From the cell containing the given text, extract its center point as [x, y] coordinate. 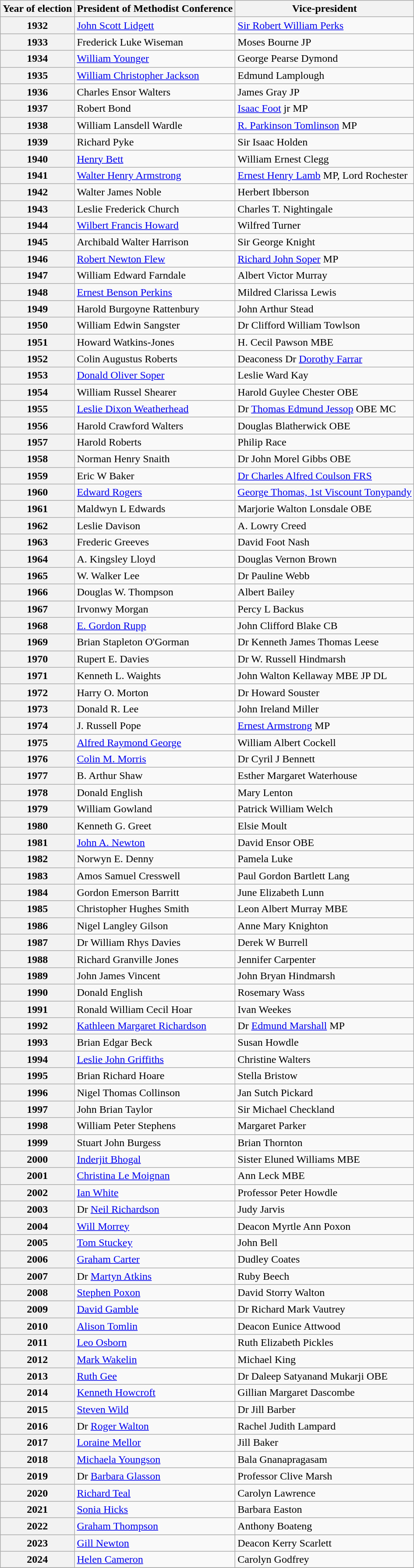
2007 [38, 1276]
Douglas Blatherwick OBE [325, 425]
Stephen Poxon [155, 1293]
1965 [38, 576]
2015 [38, 1409]
Ivan Weekes [325, 1009]
1990 [38, 992]
2017 [38, 1443]
Dr Howard Souster [325, 692]
John A. Newton [155, 842]
Brian Thornton [325, 1143]
Will Morrey [155, 1226]
John Brian Taylor [155, 1109]
Henry Bett [155, 159]
Anne Mary Knighton [325, 926]
Richard Granville Jones [155, 959]
Vice-president [325, 9]
1947 [38, 276]
2013 [38, 1376]
Tom Stuckey [155, 1242]
Moses Bourne JP [325, 42]
John Ireland Miller [325, 709]
Christina Le Moignan [155, 1176]
Maldwyn L Edwards [155, 509]
David Ensor OBE [325, 842]
2001 [38, 1176]
Sir George Knight [325, 242]
1976 [38, 759]
John Clifford Blake CB [325, 626]
Graham Carter [155, 1259]
George Thomas, 1st Viscount Tonypandy [325, 492]
2019 [38, 1476]
William Russel Shearer [155, 392]
Sir Robert William Perks [325, 25]
Susan Howdle [325, 1043]
1998 [38, 1126]
William Peter Stephens [155, 1126]
Frederic Greeves [155, 542]
Dr John Morel Gibbs OBE [325, 459]
Paul Gordon Bartlett Lang [325, 876]
1968 [38, 626]
Alfred Raymond George [155, 743]
Charles T. Nightingale [325, 209]
Dr W. Russell Hindmarsh [325, 659]
Leo Osborn [155, 1343]
Sir Isaac Holden [325, 142]
A. Kingsley Lloyd [155, 559]
Sister Eluned Williams MBE [325, 1159]
1959 [38, 475]
1961 [38, 509]
1975 [38, 743]
Robert Newton Flew [155, 259]
Mary Lenton [325, 793]
2010 [38, 1326]
1969 [38, 642]
1999 [38, 1143]
1997 [38, 1109]
Stuart John Burgess [155, 1143]
Loraine Mellor [155, 1443]
1956 [38, 425]
William Ernest Clegg [325, 159]
Gordon Emerson Barritt [155, 892]
John Scott Lidgett [155, 25]
Brian Stapleton O'Gorman [155, 642]
Carolyn Godfrey [325, 1560]
1989 [38, 976]
Ann Leck MBE [325, 1176]
Eric W Baker [155, 475]
Dr Martyn Atkins [155, 1276]
Esther Margaret Waterhouse [325, 776]
Dr Jill Barber [325, 1409]
Douglas W. Thompson [155, 592]
Dr Richard Mark Vautrey [325, 1310]
John Walton Kellaway MBE JP DL [325, 676]
2018 [38, 1459]
Brian Richard Hoare [155, 1076]
1977 [38, 776]
1966 [38, 592]
Deacon Kerry Scarlett [325, 1543]
Christopher Hughes Smith [155, 909]
Colin M. Morris [155, 759]
1935 [38, 75]
1948 [38, 292]
2008 [38, 1293]
Year of election [38, 9]
E. Gordon Rupp [155, 626]
President of Methodist Conference [155, 9]
Richard Pyke [155, 142]
Percy L Backus [325, 609]
1960 [38, 492]
Dr Clifford William Towlson [325, 326]
1940 [38, 159]
Edward Rogers [155, 492]
Derek W Burrell [325, 942]
Pamela Luke [325, 859]
1992 [38, 1026]
Ruth Elizabeth Pickles [325, 1343]
Amos Samuel Cresswell [155, 876]
Professor Clive Marsh [325, 1476]
Mark Wakelin [155, 1359]
1983 [38, 876]
Gill Newton [155, 1543]
Edmund Lamplough [325, 75]
1951 [38, 342]
2005 [38, 1242]
Deacon Myrtle Ann Poxon [325, 1226]
Inderjit Bhogal [155, 1159]
Donald R. Lee [155, 709]
Nigel Thomas Collinson [155, 1093]
John James Vincent [155, 976]
Harry O. Morton [155, 692]
Ruth Gee [155, 1376]
David Foot Nash [325, 542]
2003 [38, 1209]
Dr Charles Alfred Coulson FRS [325, 475]
Dr Edmund Marshall MP [325, 1026]
Kathleen Margaret Richardson [155, 1026]
2020 [38, 1493]
1950 [38, 326]
1939 [38, 142]
2022 [38, 1526]
David Storry Walton [325, 1293]
Dr Cyril J Bennett [325, 759]
2004 [38, 1226]
Douglas Vernon Brown [325, 559]
Deaconess Dr Dorothy Farrar [325, 359]
1985 [38, 909]
Gillian Margaret Dascombe [325, 1393]
Norwyn E. Denny [155, 859]
1955 [38, 409]
Dr Neil Richardson [155, 1209]
Bala Gnanapragasam [325, 1459]
Richard Teal [155, 1493]
Walter Henry Armstrong [155, 175]
Jan Sutch Pickard [325, 1093]
Irvonwy Morgan [155, 609]
1949 [38, 309]
2000 [38, 1159]
Albert Bailey [325, 592]
Dudley Coates [325, 1259]
1963 [38, 542]
1962 [38, 526]
1970 [38, 659]
1993 [38, 1043]
Alison Tomlin [155, 1326]
1974 [38, 726]
Harold Guylee Chester OBE [325, 392]
Jennifer Carpenter [325, 959]
Archibald Walter Harrison [155, 242]
1934 [38, 59]
Ruby Beech [325, 1276]
Norman Henry Snaith [155, 459]
Dr Barbara Glasson [155, 1476]
Brian Edgar Beck [155, 1043]
1941 [38, 175]
John Arthur Stead [325, 309]
1995 [38, 1076]
1987 [38, 942]
Herbert Ibberson [325, 192]
Wilbert Francis Howard [155, 226]
1933 [38, 42]
Ernest Armstrong MP [325, 726]
2014 [38, 1393]
1980 [38, 826]
Harold Crawford Walters [155, 425]
Steven Wild [155, 1409]
1946 [38, 259]
Michael King [325, 1359]
Ronald William Cecil Hoar [155, 1009]
Leon Albert Murray MBE [325, 909]
Ian White [155, 1193]
1943 [38, 209]
Walter James Noble [155, 192]
1942 [38, 192]
David Gamble [155, 1310]
Dr Thomas Edmund Jessop OBE MC [325, 409]
Philip Race [325, 442]
1938 [38, 125]
2012 [38, 1359]
June Elizabeth Lunn [325, 892]
1971 [38, 676]
William Lansdell Wardle [155, 125]
Barbara Easton [325, 1509]
Patrick William Welch [325, 809]
William Albert Cockell [325, 743]
Anthony Boateng [325, 1526]
Wilfred Turner [325, 226]
William Edward Farndale [155, 276]
Frederick Luke Wiseman [155, 42]
Margaret Parker [325, 1126]
Elsie Moult [325, 826]
Richard John Soper MP [325, 259]
1981 [38, 842]
2021 [38, 1509]
1937 [38, 109]
1988 [38, 959]
William Younger [155, 59]
John Bryan Hindmarsh [325, 976]
1954 [38, 392]
1953 [38, 375]
1932 [38, 25]
1945 [38, 242]
1958 [38, 459]
Professor Peter Howdle [325, 1193]
William Gowland [155, 809]
1967 [38, 609]
Harold Burgoyne Rattenbury [155, 309]
1978 [38, 793]
1936 [38, 92]
Marjorie Walton Lonsdale OBE [325, 509]
1972 [38, 692]
Kenneth Howcroft [155, 1393]
Leslie Davison [155, 526]
Carolyn Lawrence [325, 1493]
1984 [38, 892]
Dr Kenneth James Thomas Leese [325, 642]
Leslie Dixon Weatherhead [155, 409]
Dr Pauline Webb [325, 576]
Ernest Henry Lamb MP, Lord Rochester [325, 175]
H. Cecil Pawson MBE [325, 342]
1982 [38, 859]
A. Lowry Creed [325, 526]
1952 [38, 359]
1973 [38, 709]
2011 [38, 1343]
2002 [38, 1193]
Rupert E. Davies [155, 659]
1944 [38, 226]
Colin Augustus Roberts [155, 359]
Rosemary Wass [325, 992]
2016 [38, 1426]
W. Walker Lee [155, 576]
George Pearse Dymond [325, 59]
William Christopher Jackson [155, 75]
R. Parkinson Tomlinson MP [325, 125]
1994 [38, 1059]
Robert Bond [155, 109]
William Edwin Sangster [155, 326]
Harold Roberts [155, 442]
Rachel Judith Lampard [325, 1426]
Kenneth L. Waights [155, 676]
Charles Ensor Walters [155, 92]
Judy Jarvis [325, 1209]
Helen Cameron [155, 1560]
1996 [38, 1093]
1986 [38, 926]
Graham Thompson [155, 1526]
Kenneth G. Greet [155, 826]
Michaela Youngson [155, 1459]
Stella Bristow [325, 1076]
Albert Victor Murray [325, 276]
1991 [38, 1009]
B. Arthur Shaw [155, 776]
John Bell [325, 1242]
Christine Walters [325, 1059]
Leslie John Griffiths [155, 1059]
Leslie Frederick Church [155, 209]
Deacon Eunice Attwood [325, 1326]
Donald Oliver Soper [155, 375]
Nigel Langley Gilson [155, 926]
J. Russell Pope [155, 726]
1979 [38, 809]
Isaac Foot jr MP [325, 109]
Jill Baker [325, 1443]
Mildred Clarissa Lewis [325, 292]
1964 [38, 559]
2009 [38, 1310]
James Gray JP [325, 92]
2024 [38, 1560]
Dr William Rhys Davies [155, 942]
Dr Daleep Satyanand Mukarji OBE [325, 1376]
Ernest Benson Perkins [155, 292]
Howard Watkins-Jones [155, 342]
Dr Roger Walton [155, 1426]
1957 [38, 442]
Leslie Ward Kay [325, 375]
Sir Michael Checkland [325, 1109]
2006 [38, 1259]
2023 [38, 1543]
Sonia Hicks [155, 1509]
